Detect which cell encompasses the target text, then output its [X, Y] center coordinate. 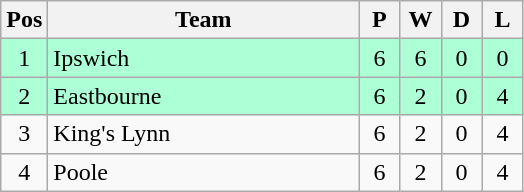
D [462, 20]
P [380, 20]
Team [204, 20]
Eastbourne [204, 96]
King's Lynn [204, 134]
Ipswich [204, 58]
Pos [24, 20]
W [420, 20]
3 [24, 134]
1 [24, 58]
L [502, 20]
Poole [204, 172]
